Scan for the cell matching the given text and deliver its (X, Y) coordinate at center. 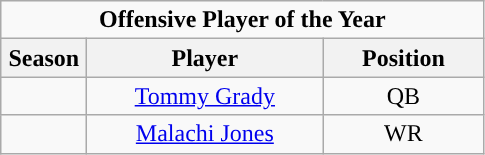
Position (404, 58)
WR (404, 134)
QB (404, 96)
Season (44, 58)
Offensive Player of the Year (242, 20)
Tommy Grady (205, 96)
Player (205, 58)
Malachi Jones (205, 134)
